Extract the [x, y] coordinate from the center of the cell holding the provided text.  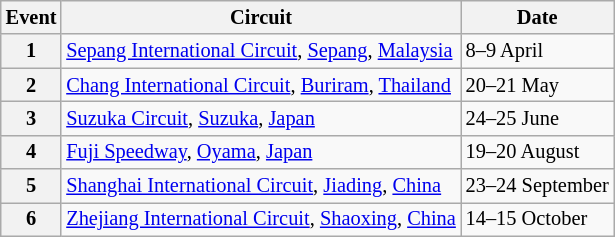
2 [32, 85]
8–9 April [538, 51]
23–24 September [538, 186]
24–25 June [538, 118]
Chang International Circuit, Buriram, Thailand [260, 85]
3 [32, 118]
20–21 May [538, 85]
19–20 August [538, 152]
Shanghai International Circuit, Jiading, China [260, 186]
5 [32, 186]
Suzuka Circuit, Suzuka, Japan [260, 118]
Date [538, 17]
Circuit [260, 17]
Fuji Speedway, Oyama, Japan [260, 152]
Event [32, 17]
6 [32, 219]
Sepang International Circuit, Sepang, Malaysia [260, 51]
14–15 October [538, 219]
Zhejiang International Circuit, Shaoxing, China [260, 219]
1 [32, 51]
4 [32, 152]
